Extract the [x, y] coordinate from the center of the cell holding the provided text.  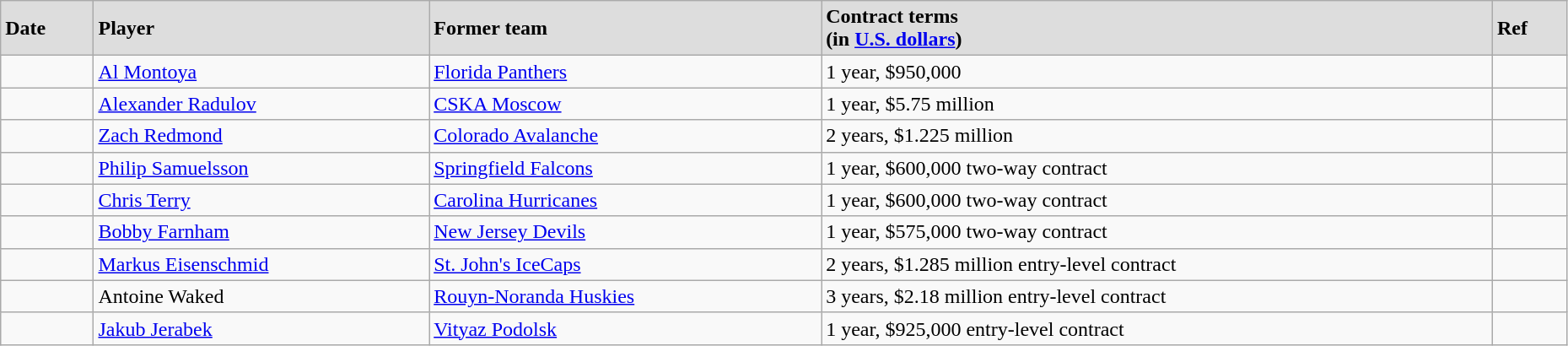
Philip Samuelsson [261, 168]
1 year, $925,000 entry-level contract [1157, 328]
Chris Terry [261, 200]
1 year, $5.75 million [1157, 104]
Vityaz Podolsk [626, 328]
1 year, $575,000 two-way contract [1157, 232]
CSKA Moscow [626, 104]
New Jersey Devils [626, 232]
St. John's IceCaps [626, 264]
2 years, $1.285 million entry-level contract [1157, 264]
Ref [1529, 29]
Antoine Waked [261, 296]
Colorado Avalanche [626, 136]
Date [47, 29]
Carolina Hurricanes [626, 200]
Alexander Radulov [261, 104]
3 years, $2.18 million entry-level contract [1157, 296]
Florida Panthers [626, 72]
Player [261, 29]
2 years, $1.225 million [1157, 136]
Rouyn-Noranda Huskies [626, 296]
Markus Eisenschmid [261, 264]
Springfield Falcons [626, 168]
Former team [626, 29]
Jakub Jerabek [261, 328]
Zach Redmond [261, 136]
Bobby Farnham [261, 232]
Contract terms(in U.S. dollars) [1157, 29]
Al Montoya [261, 72]
1 year, $950,000 [1157, 72]
